Pinpoint the cell where the given text exists, returning its [X, Y] midpoint coordinate. 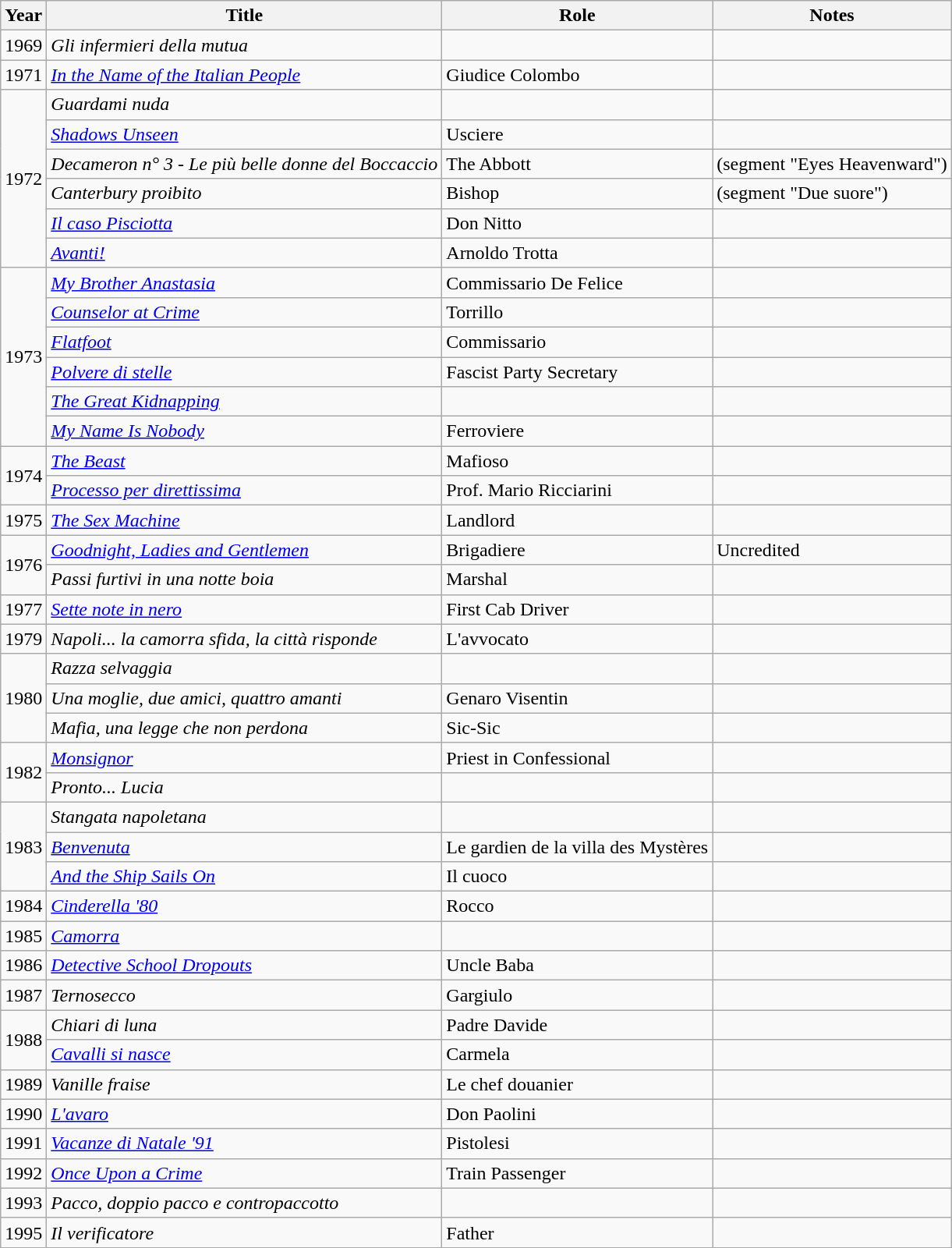
Shadows Unseen [245, 134]
1969 [23, 45]
Una moglie, due amici, quattro amanti [245, 698]
The Great Kidnapping [245, 402]
Notes [833, 16]
Once Upon a Crime [245, 1173]
1985 [23, 936]
Gargiulo [577, 995]
Brigadiere [577, 550]
Le chef douanier [577, 1084]
Benvenuta [245, 846]
L'avaro [245, 1114]
1982 [23, 772]
Cavalli si nasce [245, 1055]
1972 [23, 179]
Gli infermieri della mutua [245, 45]
Commissario [577, 342]
Goodnight, Ladies and Gentlemen [245, 550]
Pronto... Lucia [245, 787]
The Beast [245, 461]
Title [245, 16]
My Name Is Nobody [245, 431]
Genaro Visentin [577, 698]
Fascist Party Secretary [577, 372]
Bishop [577, 193]
Il verificatore [245, 1232]
Commissario De Felice [577, 282]
Mafioso [577, 461]
Uncle Baba [577, 966]
Counselor at Crime [245, 312]
(segment "Eyes Heavenward") [833, 164]
Priest in Confessional [577, 757]
1979 [23, 639]
Processo per direttissima [245, 491]
Sic-Sic [577, 728]
Le gardien de la villa des Mystères [577, 846]
Don Paolini [577, 1114]
Usciere [577, 134]
Father [577, 1232]
Cinderella '80 [245, 906]
The Abbott [577, 164]
Chiari di luna [245, 1025]
1992 [23, 1173]
1993 [23, 1203]
Canterbury proibito [245, 193]
1995 [23, 1232]
Landlord [577, 520]
1990 [23, 1114]
1989 [23, 1084]
(segment "Due suore") [833, 193]
Prof. Mario Ricciarini [577, 491]
Uncredited [833, 550]
1987 [23, 995]
Guardami nuda [245, 105]
1971 [23, 75]
1980 [23, 698]
1988 [23, 1040]
1983 [23, 846]
Don Nitto [577, 223]
Vacanze di Natale '91 [245, 1143]
Detective School Dropouts [245, 966]
Monsignor [245, 757]
Arnoldo Trotta [577, 253]
Sette note in nero [245, 609]
Il cuoco [577, 877]
The Sex Machine [245, 520]
1976 [23, 565]
Year [23, 16]
1984 [23, 906]
Padre Davide [577, 1025]
Mafia, una legge che non perdona [245, 728]
In the Name of the Italian People [245, 75]
Giudice Colombo [577, 75]
Vanille fraise [245, 1084]
Ferroviere [577, 431]
1986 [23, 966]
Pacco, doppio pacco e contropaccotto [245, 1203]
Flatfoot [245, 342]
1974 [23, 476]
Napoli... la camorra sfida, la città risponde [245, 639]
My Brother Anastasia [245, 282]
1975 [23, 520]
Passi furtivi in una notte boia [245, 580]
Train Passenger [577, 1173]
Camorra [245, 936]
Ternosecco [245, 995]
L'avvocato [577, 639]
Il caso Pisciotta [245, 223]
Razza selvaggia [245, 668]
Stangata napoletana [245, 817]
And the Ship Sails On [245, 877]
1977 [23, 609]
Carmela [577, 1055]
Pistolesi [577, 1143]
Polvere di stelle [245, 372]
1973 [23, 356]
Avanti! [245, 253]
Role [577, 16]
First Cab Driver [577, 609]
Decameron n° 3 - Le più belle donne del Boccaccio [245, 164]
Rocco [577, 906]
1991 [23, 1143]
Marshal [577, 580]
Torrillo [577, 312]
